Return the (x, y) coordinate for the center point of the cell that contains the specified text.  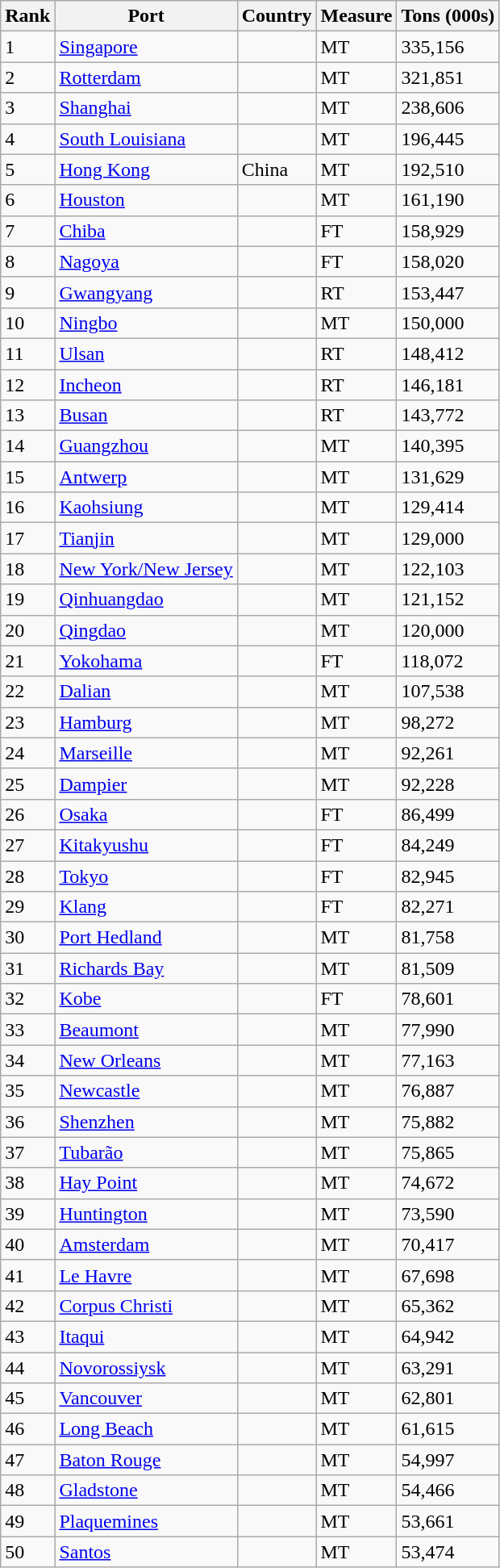
53,474 (448, 1552)
Amsterdam (146, 1244)
22 (27, 692)
Osaka (146, 814)
75,882 (448, 1122)
53,661 (448, 1521)
19 (27, 600)
70,417 (448, 1244)
Gladstone (146, 1491)
Dampier (146, 784)
Rotterdam (146, 77)
75,865 (448, 1152)
129,414 (448, 508)
62,801 (448, 1399)
Richards Bay (146, 968)
8 (27, 261)
50 (27, 1552)
150,000 (448, 323)
73,590 (448, 1214)
39 (27, 1214)
2 (27, 77)
31 (27, 968)
34 (27, 1060)
Rank (27, 16)
Ningbo (146, 323)
12 (27, 385)
146,181 (448, 385)
Antwerp (146, 477)
81,509 (448, 968)
Shanghai (146, 108)
81,758 (448, 938)
98,272 (448, 722)
238,606 (448, 108)
118,072 (448, 661)
20 (27, 630)
Qingdao (146, 630)
New Orleans (146, 1060)
143,772 (448, 416)
Port Hedland (146, 938)
42 (27, 1306)
Corpus Christi (146, 1306)
Itaqui (146, 1336)
82,945 (448, 876)
Tokyo (146, 876)
Ulsan (146, 353)
Hong Kong (146, 169)
Busan (146, 416)
82,271 (448, 907)
63,291 (448, 1368)
84,249 (448, 845)
43 (27, 1336)
158,020 (448, 261)
49 (27, 1521)
Newcastle (146, 1091)
74,672 (448, 1183)
China (277, 169)
Huntington (146, 1214)
Incheon (146, 385)
11 (27, 353)
6 (27, 200)
Kitakyushu (146, 845)
92,228 (448, 784)
67,698 (448, 1275)
New York/New Jersey (146, 569)
Dalian (146, 692)
14 (27, 446)
45 (27, 1399)
335,156 (448, 47)
15 (27, 477)
40 (27, 1244)
Hamburg (146, 722)
61,615 (448, 1429)
192,510 (448, 169)
Kaohsiung (146, 508)
24 (27, 753)
153,447 (448, 292)
Measure (356, 16)
4 (27, 139)
Kobe (146, 999)
Port (146, 16)
120,000 (448, 630)
Houston (146, 200)
Tubarão (146, 1152)
South Louisiana (146, 139)
Long Beach (146, 1429)
Hay Point (146, 1183)
Singapore (146, 47)
46 (27, 1429)
26 (27, 814)
129,000 (448, 538)
23 (27, 722)
37 (27, 1152)
29 (27, 907)
76,887 (448, 1091)
44 (27, 1368)
25 (27, 784)
33 (27, 1030)
158,929 (448, 231)
Klang (146, 907)
18 (27, 569)
196,445 (448, 139)
3 (27, 108)
Nagoya (146, 261)
Marseille (146, 753)
38 (27, 1183)
Baton Rouge (146, 1460)
28 (27, 876)
Tianjin (146, 538)
161,190 (448, 200)
Plaquemines (146, 1521)
17 (27, 538)
Santos (146, 1552)
Shenzhen (146, 1122)
78,601 (448, 999)
Le Havre (146, 1275)
121,152 (448, 600)
77,990 (448, 1030)
92,261 (448, 753)
54,466 (448, 1491)
9 (27, 292)
30 (27, 938)
Qinhuangdao (146, 600)
Vancouver (146, 1399)
Beaumont (146, 1030)
32 (27, 999)
54,997 (448, 1460)
122,103 (448, 569)
148,412 (448, 353)
10 (27, 323)
Novorossiysk (146, 1368)
Gwangyang (146, 292)
321,851 (448, 77)
47 (27, 1460)
13 (27, 416)
Guangzhou (146, 446)
77,163 (448, 1060)
64,942 (448, 1336)
21 (27, 661)
Country (277, 16)
Tons (000s) (448, 16)
5 (27, 169)
65,362 (448, 1306)
Chiba (146, 231)
Yokohama (146, 661)
1 (27, 47)
107,538 (448, 692)
36 (27, 1122)
7 (27, 231)
48 (27, 1491)
140,395 (448, 446)
41 (27, 1275)
86,499 (448, 814)
27 (27, 845)
131,629 (448, 477)
16 (27, 508)
35 (27, 1091)
